From the cell containing the given text, extract its center point as (x, y) coordinate. 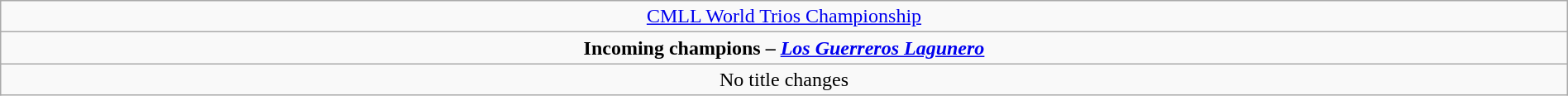
CMLL World Trios Championship (784, 17)
No title changes (784, 79)
Incoming champions – Los Guerreros Lagunero (784, 48)
